Locate the cell with the specified text and output its [X, Y] center coordinate. 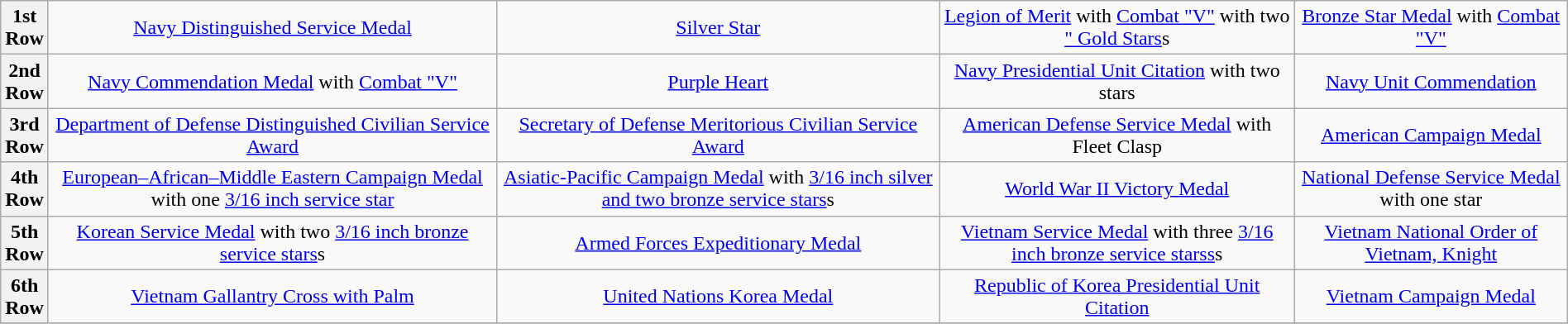
Navy Presidential Unit Citation with two stars [1116, 81]
Republic of Korea Presidential Unit Citation [1116, 296]
Purple Heart [719, 81]
Navy Commendation Medal with Combat "V" [272, 81]
Navy Unit Commendation [1431, 81]
World War II Victory Medal [1116, 188]
Armed Forces Expeditionary Medal [719, 243]
Asiatic-Pacific Campaign Medal with 3/16 inch silver and two bronze service starss [719, 188]
2nd Row [25, 81]
Navy Distinguished Service Medal [272, 28]
Legion of Merit with Combat "V" with two " Gold Starss [1116, 28]
Vietnam Service Medal with three 3/16 inch bronze service starsss [1116, 243]
Secretary of Defense Meritorious Civilian Service Award [719, 136]
3rd Row [25, 136]
Department of Defense Distinguished Civilian Service Award [272, 136]
Bronze Star Medal with Combat "V" [1431, 28]
6th Row [25, 296]
Korean Service Medal with two 3/16 inch bronze service starss [272, 243]
National Defense Service Medal with one star [1431, 188]
Vietnam Campaign Medal [1431, 296]
Silver Star [719, 28]
American Defense Service Medal with Fleet Clasp [1116, 136]
United Nations Korea Medal [719, 296]
4th Row [25, 188]
European–African–Middle Eastern Campaign Medal with one 3/16 inch service star [272, 188]
5th Row [25, 243]
1st Row [25, 28]
American Campaign Medal [1431, 136]
Vietnam Gallantry Cross with Palm [272, 296]
Vietnam National Order of Vietnam, Knight [1431, 243]
